Return the (x, y) coordinate for the center point of the cell that contains the specified text.  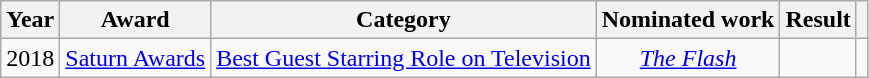
2018 (30, 58)
Year (30, 20)
Best Guest Starring Role on Television (404, 58)
Saturn Awards (136, 58)
The Flash (688, 58)
Nominated work (688, 20)
Result (818, 20)
Award (136, 20)
Category (404, 20)
